Extract the [x, y] coordinate from the center of the cell holding the provided text.  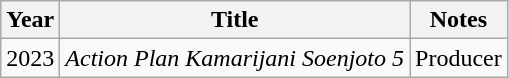
Producer [459, 58]
Year [30, 20]
Title [235, 20]
Action Plan Kamarijani Soenjoto 5 [235, 58]
2023 [30, 58]
Notes [459, 20]
